Provide the [X, Y] coordinate of the cell's center where the given text is located.  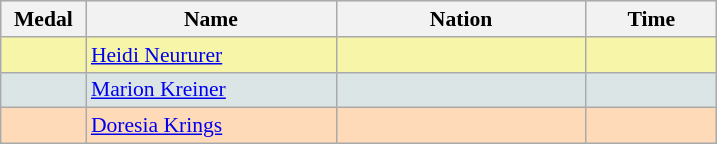
Nation [461, 19]
Heidi Neururer [211, 55]
Medal [44, 19]
Name [211, 19]
Doresia Krings [211, 126]
Time [651, 19]
Marion Kreiner [211, 90]
